Locate the cell with the specified text and output its [X, Y] center coordinate. 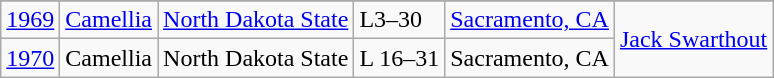
Jack Swarthout [693, 39]
L 16–31 [400, 58]
1970 [30, 58]
1969 [30, 20]
L3–30 [400, 20]
